Provide the (X, Y) coordinate of the cell's center where the given text is located.  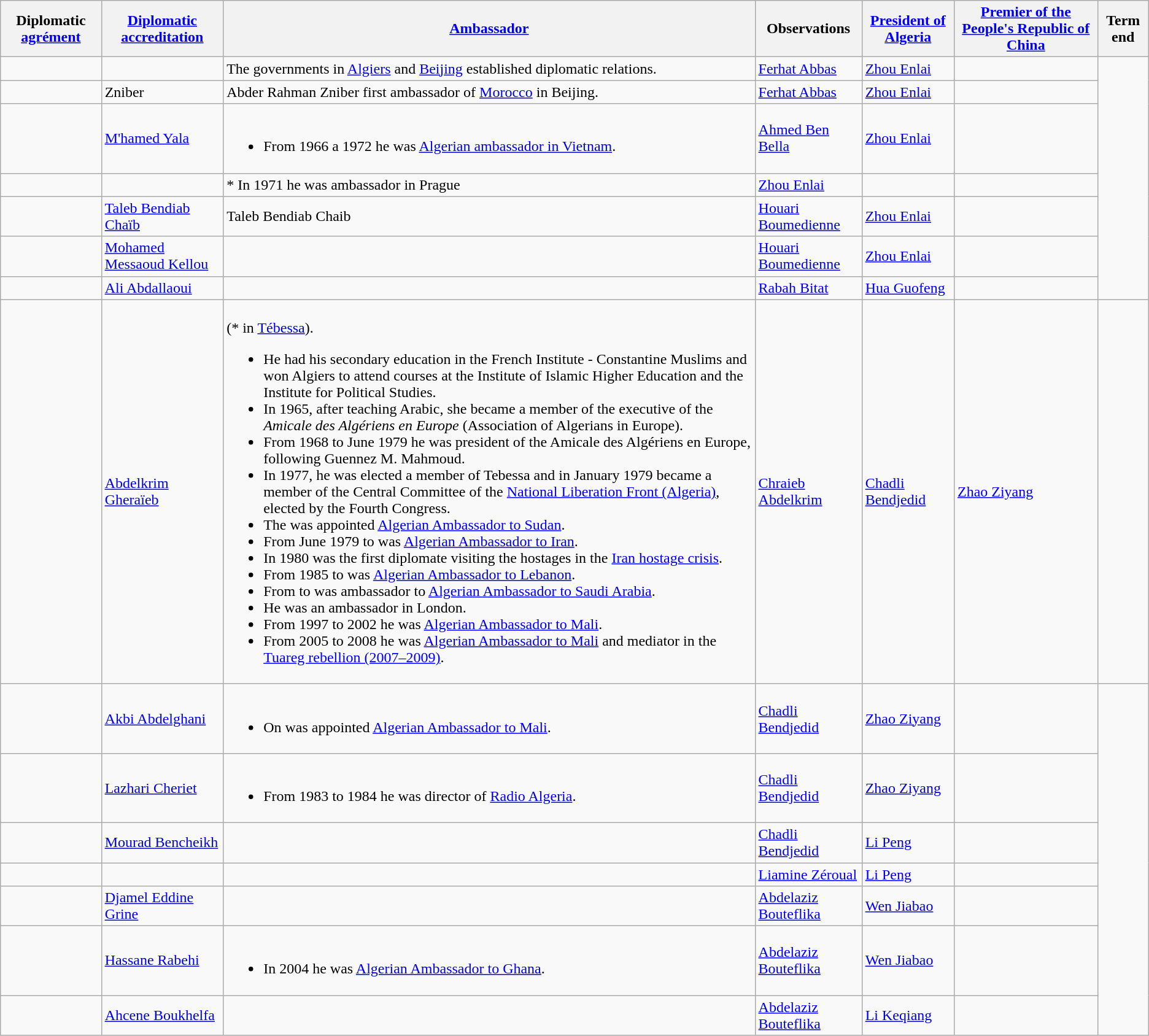
Abdelkrim Gheraïeb (162, 492)
Ahcene Boukhelfa (162, 1015)
From 1966 a 1972 he was Algerian ambassador in Vietnam. (489, 139)
Taleb Bendiab Chaib (489, 216)
President of Algeria (908, 29)
From 1983 to 1984 he was director of Radio Algeria. (489, 788)
In 2004 he was Algerian Ambassador to Ghana. (489, 961)
Li Keqiang (908, 1015)
Ali Abdallaoui (162, 288)
M'hamed Yala (162, 139)
* In 1971 he was ambassador in Prague (489, 185)
Term end (1123, 29)
Zniber (162, 92)
Lazhari Cheriet (162, 788)
Abder Rahman Zniber first ambassador of Morocco in Beijing. (489, 92)
Mohamed Messaoud Kellou (162, 257)
Mourad Bencheikh (162, 842)
Diplomatic agrément (51, 29)
Djamel Eddine Grine (162, 906)
Diplomatic accreditation (162, 29)
Hua Guofeng (908, 288)
Ambassador (489, 29)
The governments in Algiers and Beijing established diplomatic relations. (489, 69)
On was appointed Algerian Ambassador to Mali. (489, 718)
Premier of the People's Republic of China (1026, 29)
Chraieb Abdelkrim (808, 492)
Liamine Zéroual (808, 875)
Ahmed Ben Bella (808, 139)
Taleb Bendiab Chaïb (162, 216)
Observations (808, 29)
Rabah Bitat (808, 288)
Akbi Abdelghani (162, 718)
Hassane Rabehi (162, 961)
